For the text-containing cell, return its midpoint in (X, Y) coordinate format. 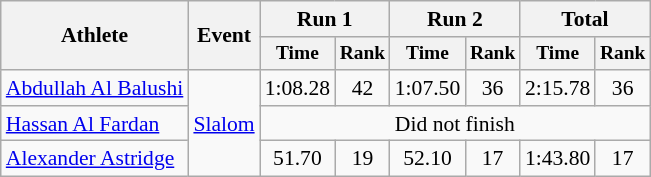
Total (585, 19)
Event (224, 36)
51.70 (298, 159)
Run 2 (455, 19)
Run 1 (325, 19)
1:08.28 (298, 88)
42 (362, 88)
Alexander Astridge (95, 159)
19 (362, 159)
1:43.80 (558, 159)
Did not finish (455, 124)
Abdullah Al Balushi (95, 88)
2:15.78 (558, 88)
1:07.50 (428, 88)
Athlete (95, 36)
52.10 (428, 159)
Hassan Al Fardan (95, 124)
Slalom (224, 124)
